Determine the [x, y] coordinate at the center of the cell enclosing the given text.  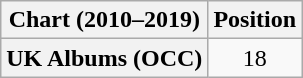
Position [255, 20]
Chart (2010–2019) [104, 20]
UK Albums (OCC) [104, 58]
18 [255, 58]
